For the text-containing cell, return its midpoint in (x, y) coordinate format. 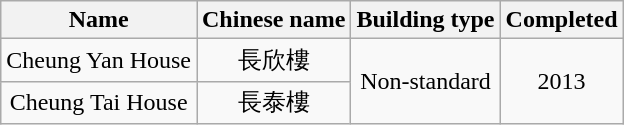
Name (99, 20)
Building type (426, 20)
Cheung Tai House (99, 102)
長泰樓 (273, 102)
2013 (562, 82)
Chinese name (273, 20)
Completed (562, 20)
長欣樓 (273, 60)
Cheung Yan House (99, 60)
Non-standard (426, 82)
